Determine the [x, y] coordinate at the center of the cell enclosing the given text.  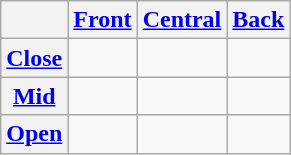
Open [34, 134]
Close [34, 58]
Central [182, 20]
Back [258, 20]
Front [102, 20]
Mid [34, 96]
